Determine the (X, Y) coordinate at the center of the cell enclosing the given text.  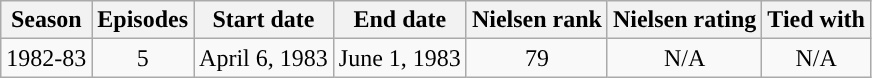
April 6, 1983 (264, 58)
Episodes (143, 20)
Start date (264, 20)
Season (46, 20)
End date (400, 20)
79 (536, 58)
Nielsen rating (684, 20)
1982-83 (46, 58)
Tied with (816, 20)
5 (143, 58)
Nielsen rank (536, 20)
June 1, 1983 (400, 58)
